Return (X, Y) of the center of cell containing provided text 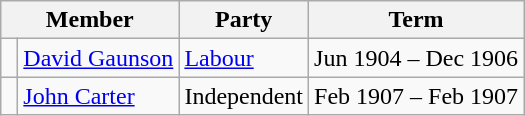
John Carter (98, 96)
Independent (244, 96)
Party (244, 20)
Labour (244, 58)
Jun 1904 – Dec 1906 (416, 58)
Term (416, 20)
Member (90, 20)
Feb 1907 – Feb 1907 (416, 96)
David Gaunson (98, 58)
